Return the [x, y] coordinate for the center point of the cell that contains the specified text.  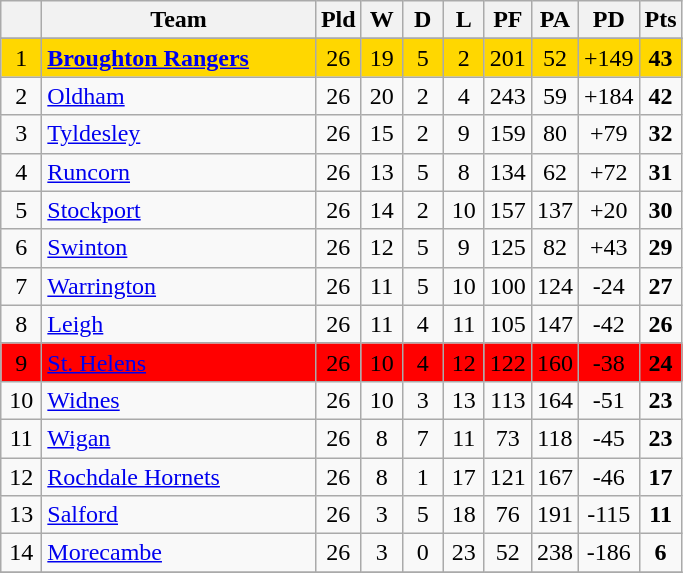
+20 [608, 210]
-38 [608, 362]
Stockport [179, 210]
Morecambe [179, 553]
18 [464, 515]
+184 [608, 96]
125 [508, 248]
20 [382, 96]
29 [660, 248]
PA [554, 20]
Oldham [179, 96]
157 [508, 210]
147 [554, 324]
76 [508, 515]
-46 [608, 477]
164 [554, 400]
160 [554, 362]
32 [660, 134]
0 [422, 553]
Runcorn [179, 172]
27 [660, 286]
73 [508, 438]
PD [608, 20]
201 [508, 58]
15 [382, 134]
113 [508, 400]
Leigh [179, 324]
Swinton [179, 248]
Tyldesley [179, 134]
L [464, 20]
+79 [608, 134]
124 [554, 286]
-45 [608, 438]
243 [508, 96]
+149 [608, 58]
-42 [608, 324]
134 [508, 172]
-51 [608, 400]
Broughton Rangers [179, 58]
100 [508, 286]
137 [554, 210]
Pld [338, 20]
+43 [608, 248]
121 [508, 477]
St. Helens [179, 362]
W [382, 20]
PF [508, 20]
Widnes [179, 400]
238 [554, 553]
Pts [660, 20]
43 [660, 58]
167 [554, 477]
118 [554, 438]
159 [508, 134]
42 [660, 96]
80 [554, 134]
82 [554, 248]
Warrington [179, 286]
19 [382, 58]
191 [554, 515]
122 [508, 362]
24 [660, 362]
Team [179, 20]
Wigan [179, 438]
Salford [179, 515]
59 [554, 96]
30 [660, 210]
105 [508, 324]
-24 [608, 286]
Rochdale Hornets [179, 477]
-115 [608, 515]
+72 [608, 172]
31 [660, 172]
-186 [608, 553]
62 [554, 172]
D [422, 20]
